Determine the (X, Y) coordinate at the center of the cell enclosing the given text.  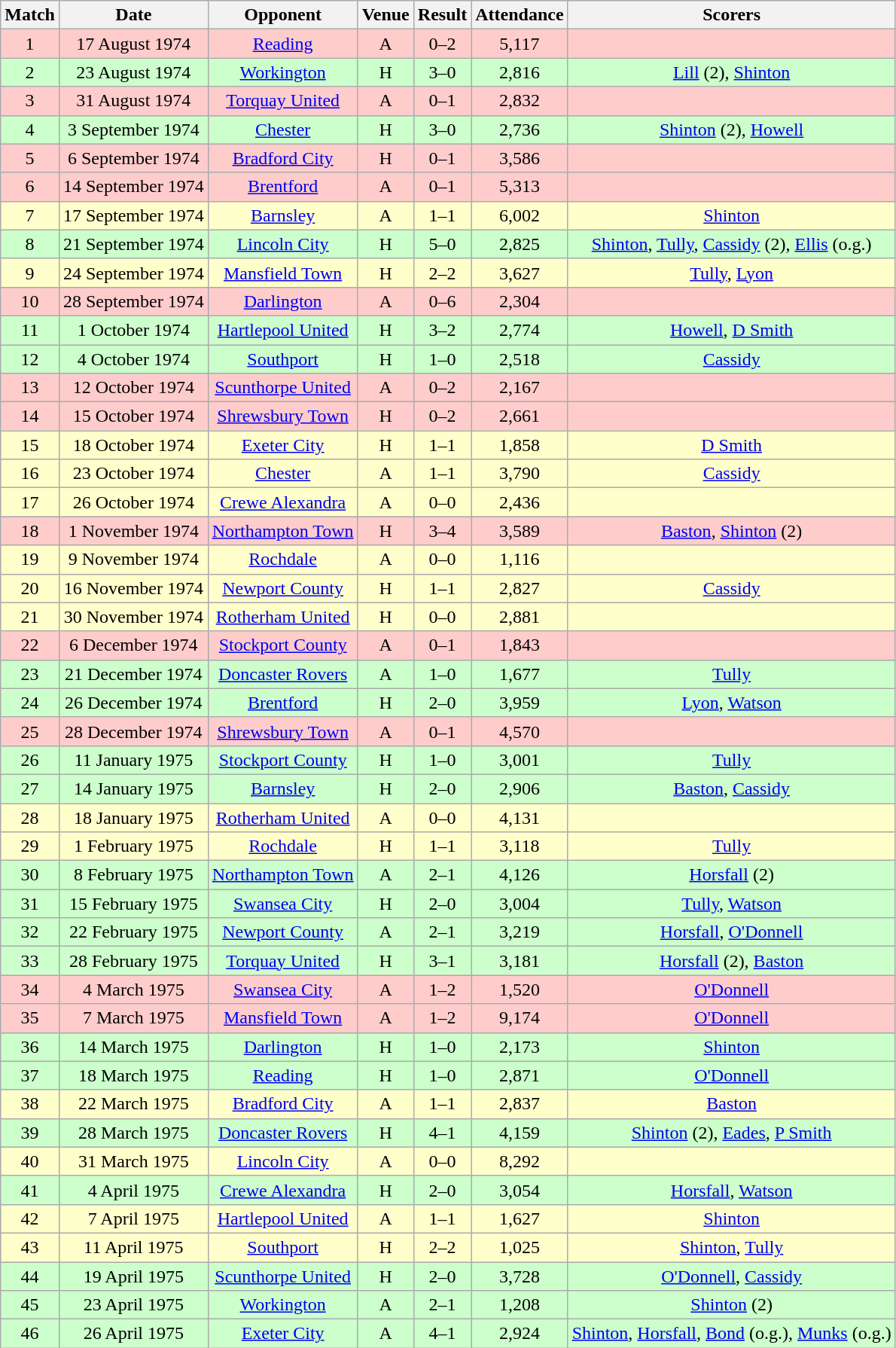
14 January 1975 (133, 788)
16 November 1974 (133, 588)
Scorers (732, 15)
25 (30, 731)
3 (30, 101)
3,790 (520, 474)
6 (30, 187)
7 April 1975 (133, 1218)
1,116 (520, 560)
23 August 1974 (133, 72)
Horsfall (2), Baston (732, 961)
38 (30, 1104)
43 (30, 1247)
3–2 (442, 330)
Opponent (283, 15)
28 December 1974 (133, 731)
4,570 (520, 731)
28 February 1975 (133, 961)
Shinton, Tully (732, 1247)
O'Donnell, Cassidy (732, 1276)
Lill (2), Shinton (732, 72)
5,313 (520, 187)
24 September 1974 (133, 273)
31 (30, 904)
Shinton, Tully, Cassidy (2), Ellis (o.g.) (732, 244)
3,054 (520, 1190)
3,589 (520, 531)
22 (30, 645)
4,131 (520, 817)
3 September 1974 (133, 130)
28 (30, 817)
17 August 1974 (133, 44)
Horsfall (2) (732, 875)
5,117 (520, 44)
19 (30, 560)
23 (30, 674)
5 (30, 158)
9,174 (520, 1018)
44 (30, 1276)
6 December 1974 (133, 645)
23 April 1975 (133, 1305)
Venue (386, 15)
14 (30, 416)
21 December 1974 (133, 674)
1,520 (520, 990)
24 (30, 703)
6 September 1974 (133, 158)
Date (133, 15)
4 March 1975 (133, 990)
1,677 (520, 674)
18 January 1975 (133, 817)
26 (30, 760)
2,774 (520, 330)
34 (30, 990)
1 February 1975 (133, 846)
40 (30, 1161)
Shinton (2) (732, 1305)
3–4 (442, 531)
Horsfall, O'Donnell (732, 932)
1,208 (520, 1305)
Tully, Watson (732, 904)
46 (30, 1334)
3–1 (442, 961)
33 (30, 961)
Horsfall, Watson (732, 1190)
2,304 (520, 301)
5–0 (442, 244)
7 (30, 215)
2,906 (520, 788)
Baston, Cassidy (732, 788)
1 (30, 44)
30 (30, 875)
32 (30, 932)
19 April 1975 (133, 1276)
3,219 (520, 932)
3,181 (520, 961)
28 March 1975 (133, 1133)
31 March 1975 (133, 1161)
28 September 1974 (133, 301)
2,436 (520, 502)
3,627 (520, 273)
15 (30, 445)
Baston (732, 1104)
Result (442, 15)
11 April 1975 (133, 1247)
37 (30, 1075)
Shinton (2), Howell (732, 130)
3,004 (520, 904)
Baston, Shinton (2) (732, 531)
Shinton, Horsfall, Bond (o.g.), Munks (o.g.) (732, 1334)
22 March 1975 (133, 1104)
4,159 (520, 1133)
26 December 1974 (133, 703)
11 January 1975 (133, 760)
42 (30, 1218)
8 (30, 244)
39 (30, 1133)
8 February 1975 (133, 875)
2,825 (520, 244)
29 (30, 846)
4 April 1975 (133, 1190)
4 October 1974 (133, 359)
36 (30, 1047)
2,661 (520, 416)
0–6 (442, 301)
26 April 1975 (133, 1334)
1 October 1974 (133, 330)
1 November 1974 (133, 531)
18 March 1975 (133, 1075)
22 February 1975 (133, 932)
3,118 (520, 846)
35 (30, 1018)
2,924 (520, 1334)
2,173 (520, 1047)
15 February 1975 (133, 904)
6,002 (520, 215)
41 (30, 1190)
3,001 (520, 760)
11 (30, 330)
23 October 1974 (133, 474)
12 (30, 359)
2,871 (520, 1075)
Lyon, Watson (732, 703)
2,827 (520, 588)
14 September 1974 (133, 187)
21 (30, 617)
2,816 (520, 72)
18 October 1974 (133, 445)
27 (30, 788)
2,518 (520, 359)
Shinton (2), Eades, P Smith (732, 1133)
Match (30, 15)
13 (30, 388)
10 (30, 301)
8,292 (520, 1161)
31 August 1974 (133, 101)
9 November 1974 (133, 560)
30 November 1974 (133, 617)
20 (30, 588)
1,627 (520, 1218)
2,736 (520, 130)
2,167 (520, 388)
21 September 1974 (133, 244)
17 September 1974 (133, 215)
2 (30, 72)
1,025 (520, 1247)
3,586 (520, 158)
3,728 (520, 1276)
1,858 (520, 445)
2,832 (520, 101)
Howell, D Smith (732, 330)
18 (30, 531)
14 March 1975 (133, 1047)
2,881 (520, 617)
2,837 (520, 1104)
9 (30, 273)
17 (30, 502)
Attendance (520, 15)
15 October 1974 (133, 416)
16 (30, 474)
4,126 (520, 875)
D Smith (732, 445)
3,959 (520, 703)
1,843 (520, 645)
4 (30, 130)
7 March 1975 (133, 1018)
26 October 1974 (133, 502)
45 (30, 1305)
12 October 1974 (133, 388)
Tully, Lyon (732, 273)
